Output the [x, y] coordinate of the center of the cell containing the given text.  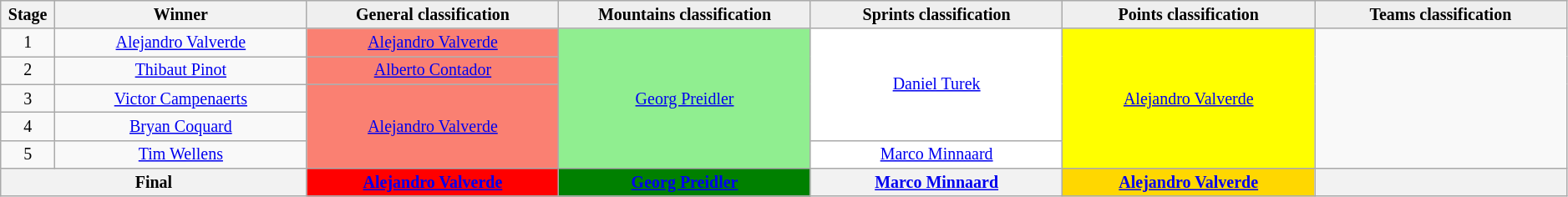
1 [28, 43]
Points classification [1189, 15]
Victor Campenaerts [181, 98]
5 [28, 154]
Alberto Contador [433, 70]
Teams classification [1441, 15]
Daniel Turek [936, 85]
3 [28, 98]
Thibaut Pinot [181, 70]
Stage [28, 15]
Sprints classification [936, 15]
Final [154, 182]
General classification [433, 15]
4 [28, 127]
Tim Wellens [181, 154]
2 [28, 70]
Bryan Coquard [181, 127]
Winner [181, 15]
Mountains classification [685, 15]
